Return [x, y] of the center of cell containing provided text 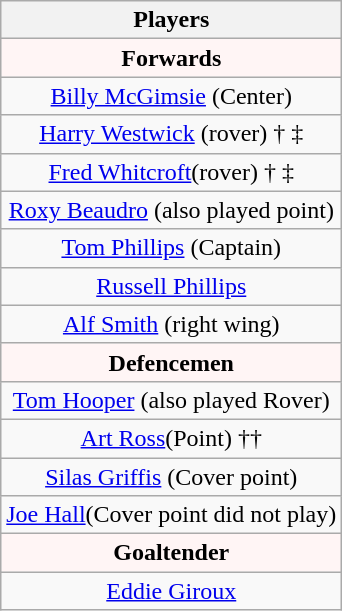
Silas Griffis (Cover point) [172, 477]
Tom Phillips (Captain) [172, 248]
Forwards [172, 58]
Joe Hall(Cover point did not play) [172, 515]
Goaltender [172, 553]
Russell Phillips [172, 286]
Fred Whitcroft(rover) † ‡ [172, 172]
Players [172, 20]
Billy McGimsie (Center) [172, 96]
Roxy Beaudro (also played point) [172, 210]
Harry Westwick (rover) † ‡ [172, 134]
Defencemen [172, 362]
Eddie Giroux [172, 591]
Tom Hooper (also played Rover) [172, 400]
Alf Smith (right wing) [172, 324]
Art Ross(Point) †† [172, 438]
